Detect which cell encompasses the target text, then output its (x, y) center coordinate. 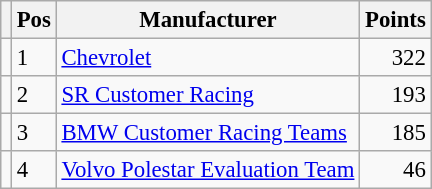
3 (34, 133)
SR Customer Racing (208, 95)
322 (396, 58)
193 (396, 95)
46 (396, 170)
Manufacturer (208, 20)
Pos (34, 20)
Volvo Polestar Evaluation Team (208, 170)
4 (34, 170)
1 (34, 58)
Chevrolet (208, 58)
Points (396, 20)
BMW Customer Racing Teams (208, 133)
185 (396, 133)
2 (34, 95)
